Locate the cell with the specified text and output its [X, Y] center coordinate. 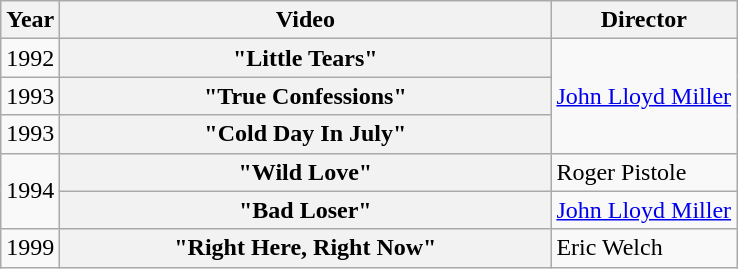
1992 [30, 58]
Year [30, 20]
"Cold Day In July" [306, 134]
"Wild Love" [306, 172]
1994 [30, 191]
"Little Tears" [306, 58]
Eric Welch [644, 248]
1999 [30, 248]
Director [644, 20]
Roger Pistole [644, 172]
"True Confessions" [306, 96]
Video [306, 20]
"Right Here, Right Now" [306, 248]
"Bad Loser" [306, 210]
